Search for the cell housing the specified text and yield its [X, Y] center coordinate. 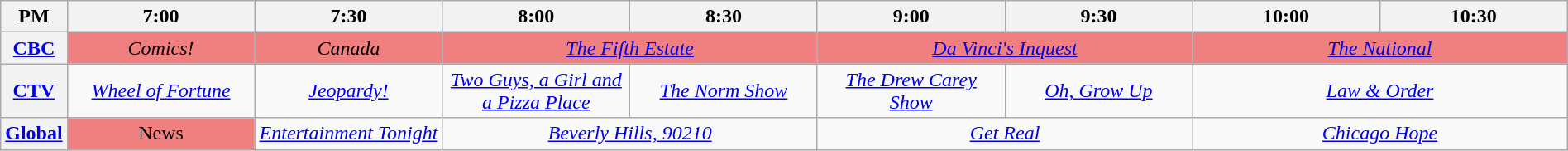
Global [34, 134]
The Norm Show [724, 91]
The National [1380, 48]
CTV [34, 91]
7:00 [160, 17]
7:30 [349, 17]
Entertainment Tonight [349, 134]
Get Real [1004, 134]
8:30 [724, 17]
Da Vinci's Inquest [1004, 48]
News [160, 134]
PM [34, 17]
CBC [34, 48]
Two Guys, a Girl and a Pizza Place [536, 91]
Jeopardy! [349, 91]
Comics! [160, 48]
10:00 [1287, 17]
Wheel of Fortune [160, 91]
Chicago Hope [1380, 134]
9:30 [1098, 17]
Law & Order [1380, 91]
The Drew Carey Show [911, 91]
9:00 [911, 17]
8:00 [536, 17]
10:30 [1474, 17]
Canada [349, 48]
The Fifth Estate [630, 48]
Oh, Grow Up [1098, 91]
Beverly Hills, 90210 [630, 134]
